Return [x, y] of the center of cell containing provided text 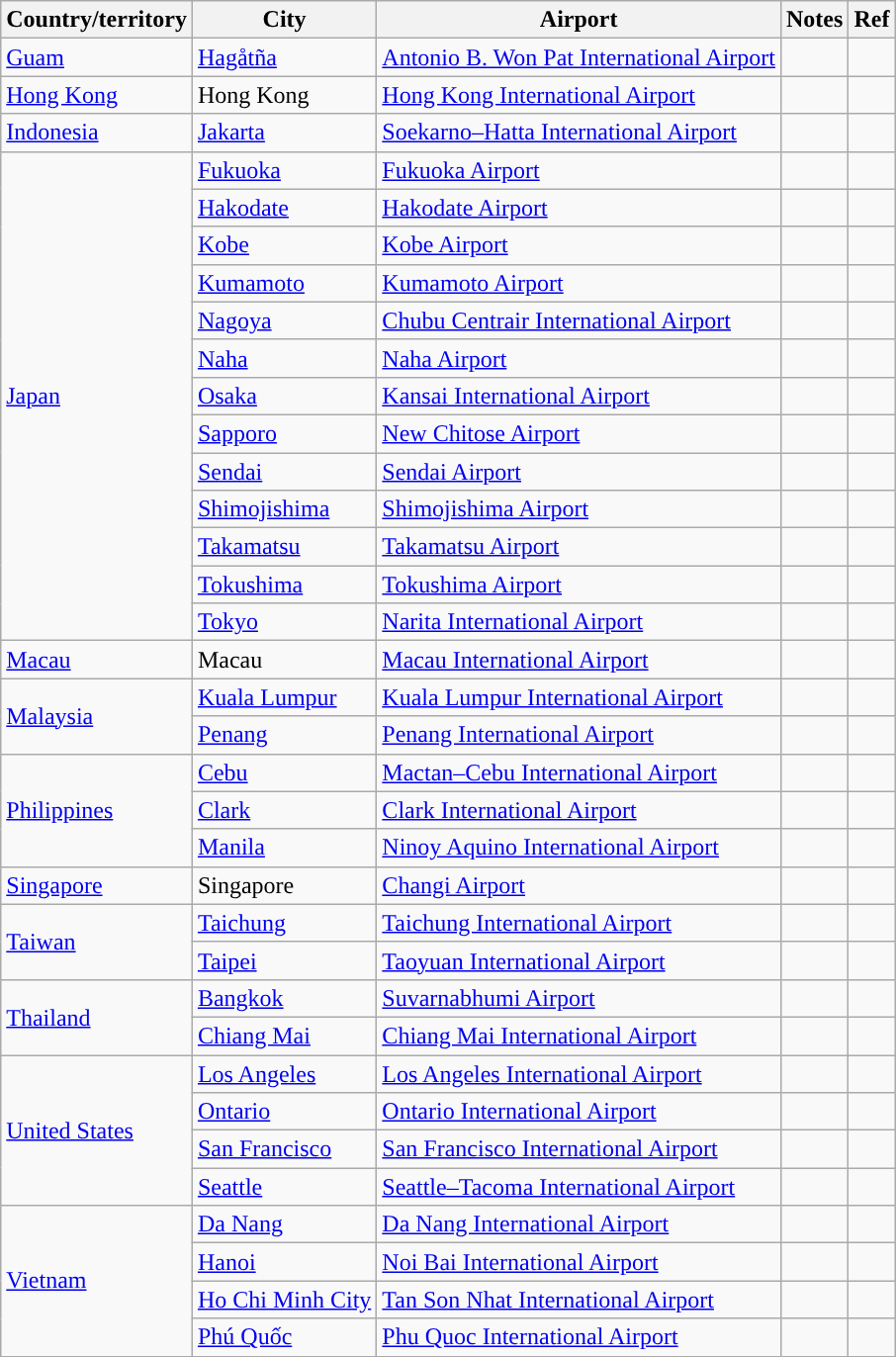
Hakodate Airport [580, 208]
Los Angeles International Airport [580, 1073]
Suvarnabhumi Airport [580, 998]
Chiang Mai International Airport [580, 1036]
Soekarno–Hatta International Airport [580, 133]
Noi Bai International Airport [580, 1262]
New Chitose Airport [580, 433]
Kumamoto Airport [580, 283]
Taipei [284, 960]
Kobe [284, 245]
Chiang Mai [284, 1036]
Taoyuan International Airport [580, 960]
Kansai International Airport [580, 396]
Antonio B. Won Pat International Airport [580, 57]
Shimojishima Airport [580, 509]
Phu Quoc International Airport [580, 1337]
Hanoi [284, 1262]
Tan Son Nhat International Airport [580, 1300]
Los Angeles [284, 1073]
Phú Quốc [284, 1337]
Hong Kong International Airport [580, 95]
Da Nang International Airport [580, 1224]
Penang [284, 735]
Japan [97, 396]
Mactan–Cebu International Airport [580, 772]
Ho Chi Minh City [284, 1300]
Thailand [97, 1017]
Takamatsu Airport [580, 547]
Da Nang [284, 1224]
Fukuoka Airport [580, 170]
Narita International Airport [580, 622]
Kobe Airport [580, 245]
Sapporo [284, 433]
Changi Airport [580, 885]
Vietnam [97, 1281]
San Francisco [284, 1149]
Airport [580, 20]
Seattle–Tacoma International Airport [580, 1187]
Macau International Airport [580, 660]
Osaka [284, 396]
Taichung International Airport [580, 923]
Malaysia [97, 716]
San Francisco International Airport [580, 1149]
Sendai [284, 472]
Hagåtña [284, 57]
Penang International Airport [580, 735]
United States [97, 1130]
Manila [284, 848]
Ninoy Aquino International Airport [580, 848]
Notes [814, 20]
Guam [97, 57]
Seattle [284, 1187]
Kuala Lumpur International Airport [580, 697]
Naha [284, 358]
Chubu Centrair International Airport [580, 320]
Shimojishima [284, 509]
Fukuoka [284, 170]
Philippines [97, 810]
Ontario International Airport [580, 1112]
Nagoya [284, 320]
Indonesia [97, 133]
Taichung [284, 923]
Naha Airport [580, 358]
Clark International Airport [580, 810]
Ontario [284, 1112]
Takamatsu [284, 547]
Jakarta [284, 133]
Cebu [284, 772]
Clark [284, 810]
Bangkok [284, 998]
Country/territory [97, 20]
Kuala Lumpur [284, 697]
Taiwan [97, 942]
City [284, 20]
Sendai Airport [580, 472]
Tokushima [284, 585]
Tokyo [284, 622]
Ref [872, 20]
Hakodate [284, 208]
Kumamoto [284, 283]
Tokushima Airport [580, 585]
